Return [x, y] of the center of cell containing provided text 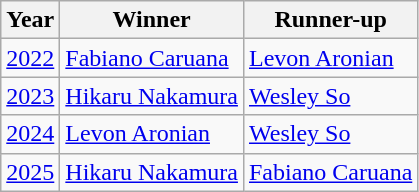
Winner [152, 20]
2022 [30, 58]
Runner-up [330, 20]
2025 [30, 172]
Year [30, 20]
2024 [30, 134]
2023 [30, 96]
